Detect which cell encompasses the target text, then output its [X, Y] center coordinate. 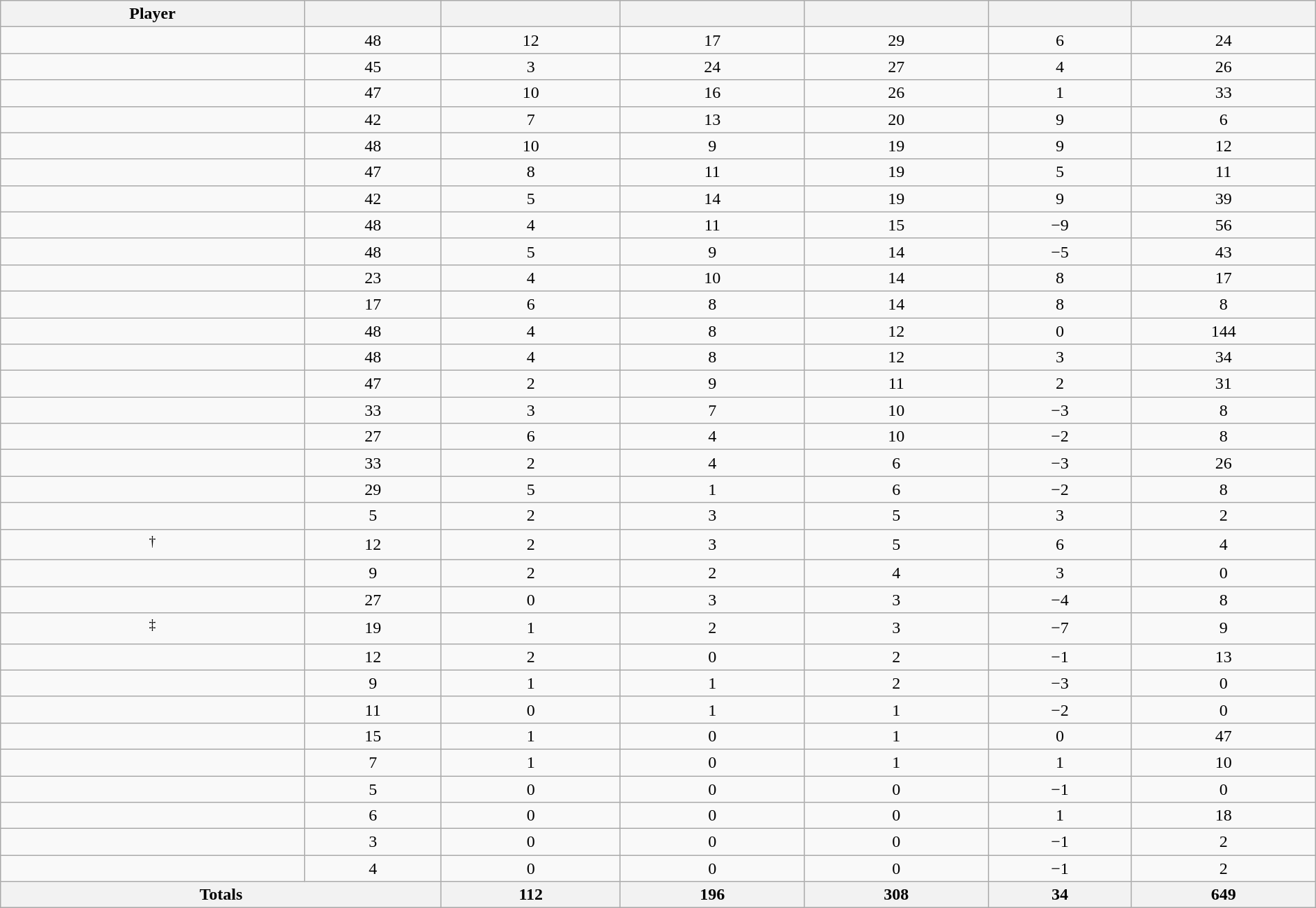
23 [373, 278]
−9 [1060, 225]
144 [1223, 331]
45 [373, 67]
308 [897, 895]
18 [1223, 816]
43 [1223, 251]
20 [897, 119]
Totals [221, 895]
31 [1223, 384]
649 [1223, 895]
−5 [1060, 251]
196 [712, 895]
† [153, 544]
−7 [1060, 629]
56 [1223, 225]
39 [1223, 199]
‡ [153, 629]
112 [531, 895]
Player [153, 14]
16 [712, 93]
−4 [1060, 600]
